Extract the [X, Y] coordinate from the center of the cell holding the provided text.  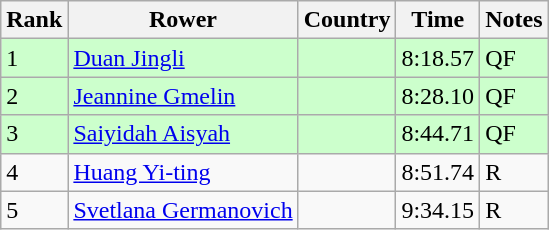
8:51.74 [438, 172]
5 [34, 210]
2 [34, 96]
Rower [183, 20]
8:44.71 [438, 134]
Time [438, 20]
1 [34, 58]
8:18.57 [438, 58]
3 [34, 134]
Notes [514, 20]
Svetlana Germanovich [183, 210]
4 [34, 172]
Huang Yi-ting [183, 172]
8:28.10 [438, 96]
Rank [34, 20]
Duan Jingli [183, 58]
Saiyidah Aisyah [183, 134]
Country [347, 20]
9:34.15 [438, 210]
Jeannine Gmelin [183, 96]
